Detect which cell encompasses the target text, then output its (x, y) center coordinate. 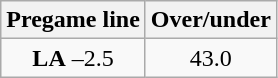
Over/under (210, 20)
43.0 (210, 58)
Pregame line (74, 20)
LA –2.5 (74, 58)
